Return [X, Y] of the center of cell containing provided text 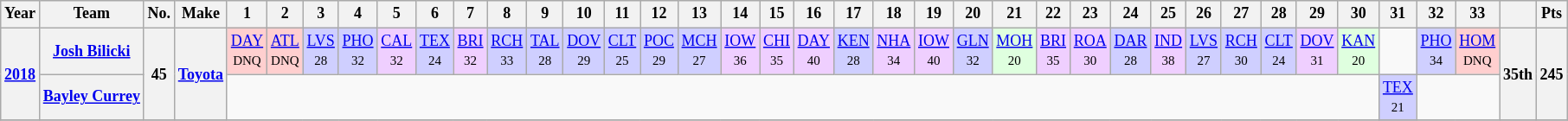
DAYDNQ [247, 51]
18 [894, 14]
26 [1203, 14]
Josh Bilicki [92, 51]
IOW36 [741, 51]
TEX21 [1398, 98]
9 [545, 14]
3 [320, 14]
CLT25 [623, 51]
19 [935, 14]
23 [1090, 14]
IOW40 [935, 51]
Pts [1552, 14]
GLN32 [973, 51]
15 [777, 14]
CAL32 [396, 51]
29 [1317, 14]
Toyota [201, 74]
Make [201, 14]
25 [1168, 14]
DAR28 [1130, 51]
31 [1398, 14]
35th [1518, 74]
2018 [21, 74]
14 [741, 14]
PHO34 [1436, 51]
1 [247, 14]
Team [92, 14]
24 [1130, 14]
MCH27 [699, 51]
21 [1014, 14]
BRI32 [471, 51]
DOV31 [1317, 51]
4 [358, 14]
DOV29 [584, 51]
Bayley Currey [92, 98]
245 [1552, 74]
MOH20 [1014, 51]
ROA30 [1090, 51]
10 [584, 14]
TAL28 [545, 51]
LVS27 [1203, 51]
HOMDNQ [1478, 51]
17 [853, 14]
PHO32 [358, 51]
TEX24 [435, 51]
8 [507, 14]
ATLDNQ [285, 51]
BRI35 [1054, 51]
KEN28 [853, 51]
NHA34 [894, 51]
22 [1054, 14]
5 [396, 14]
CHI35 [777, 51]
No. [159, 14]
45 [159, 74]
28 [1279, 14]
RCH30 [1241, 51]
7 [471, 14]
27 [1241, 14]
20 [973, 14]
6 [435, 14]
RCH33 [507, 51]
30 [1359, 14]
33 [1478, 14]
16 [813, 14]
KAN20 [1359, 51]
Year [21, 14]
12 [659, 14]
LVS28 [320, 51]
32 [1436, 14]
13 [699, 14]
DAY40 [813, 51]
CLT24 [1279, 51]
POC29 [659, 51]
IND38 [1168, 51]
2 [285, 14]
11 [623, 14]
